Output the (x, y) coordinate of the center of the cell containing the given text.  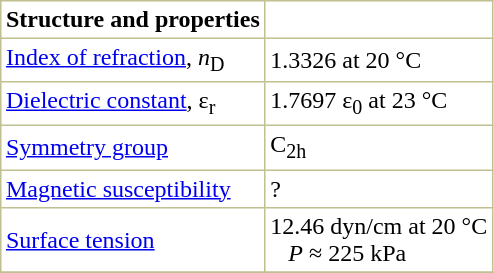
? (378, 189)
Dielectric constant, εr (133, 104)
1.7697 ε0 at 23 °C (378, 104)
Surface tension (133, 239)
1.3326 at 20 °C (378, 60)
Magnetic susceptibility (133, 189)
Symmetry group (133, 148)
Structure and properties (133, 20)
C2h (378, 148)
Index of refraction, nD (133, 60)
12.46 dyn/cm at 20 °C P ≈ 225 kPa (378, 239)
